Return (X, Y) of the center of cell containing provided text 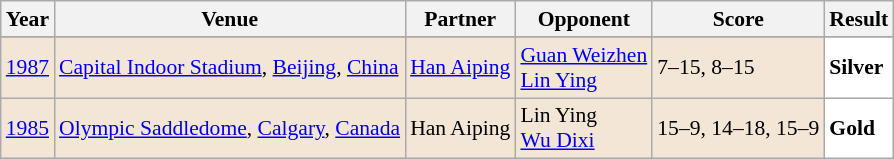
7–15, 8–15 (738, 68)
Venue (230, 19)
Result (858, 19)
Gold (858, 128)
Olympic Saddledome, Calgary, Canada (230, 128)
Guan Weizhen Lin Ying (584, 68)
Partner (460, 19)
Silver (858, 68)
1985 (28, 128)
Year (28, 19)
Score (738, 19)
15–9, 14–18, 15–9 (738, 128)
Lin Ying Wu Dixi (584, 128)
1987 (28, 68)
Opponent (584, 19)
Capital Indoor Stadium, Beijing, China (230, 68)
